Extract the [x, y] coordinate from the center of the cell holding the provided text.  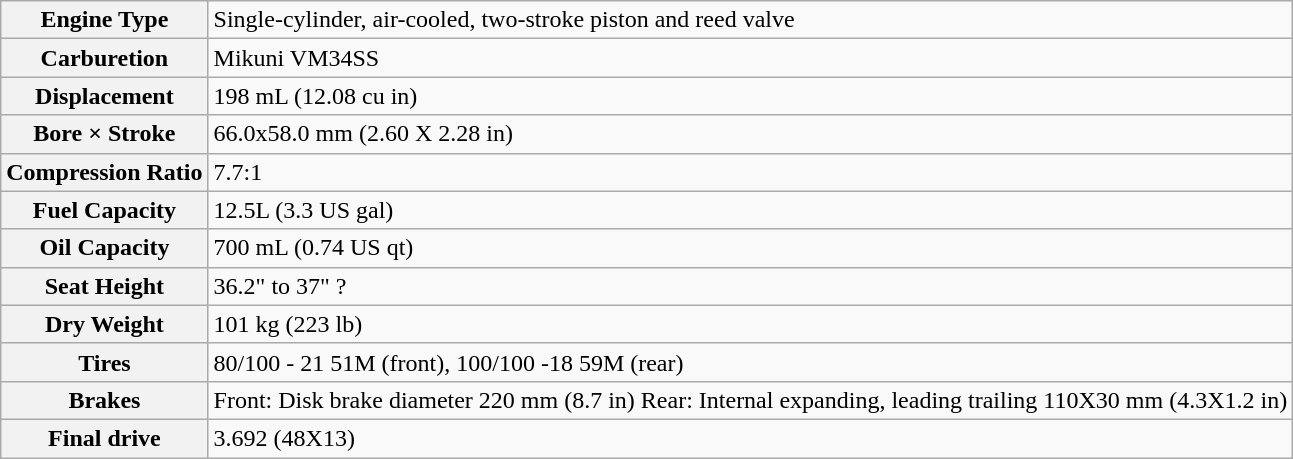
66.0x58.0 mm (2.60 X 2.28 in) [750, 134]
Compression Ratio [104, 172]
Bore × Stroke [104, 134]
Carburetion [104, 58]
Final drive [104, 438]
80/100 - 21 51M (front), 100/100 -18 59M (rear) [750, 362]
700 mL (0.74 US qt) [750, 248]
101 kg (223 lb) [750, 324]
7.7:1 [750, 172]
Oil Capacity [104, 248]
Mikuni VM34SS [750, 58]
Engine Type [104, 20]
198 mL (12.08 cu in) [750, 96]
Brakes [104, 400]
3.692 (48X13) [750, 438]
Single-cylinder, air-cooled, two-stroke piston and reed valve [750, 20]
Front: Disk brake diameter 220 mm (8.7 in) Rear: Internal expanding, leading trailing 110X30 mm (4.3X1.2 in) [750, 400]
Seat Height [104, 286]
Displacement [104, 96]
Dry Weight [104, 324]
12.5L (3.3 US gal) [750, 210]
Tires [104, 362]
36.2" to 37" ? [750, 286]
Fuel Capacity [104, 210]
